Pinpoint the cell where the given text exists, returning its (x, y) midpoint coordinate. 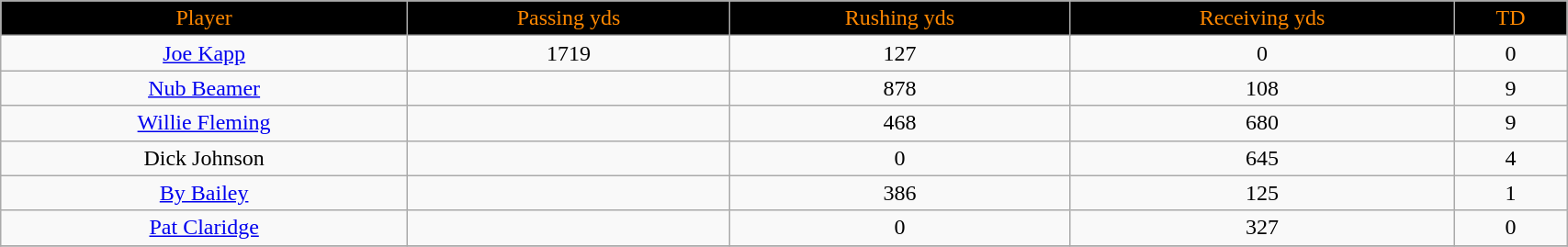
1 (1510, 193)
Passing yds (570, 18)
Joe Kapp (204, 53)
4 (1510, 158)
Pat Claridge (204, 228)
Dick Johnson (204, 158)
TD (1510, 18)
680 (1262, 123)
Willie Fleming (204, 123)
468 (900, 123)
125 (1262, 193)
878 (900, 88)
645 (1262, 158)
Rushing yds (900, 18)
386 (900, 193)
Player (204, 18)
By Bailey (204, 193)
1719 (570, 53)
Receiving yds (1262, 18)
Nub Beamer (204, 88)
327 (1262, 228)
127 (900, 53)
108 (1262, 88)
